Return [X, Y] of the center of cell containing provided text 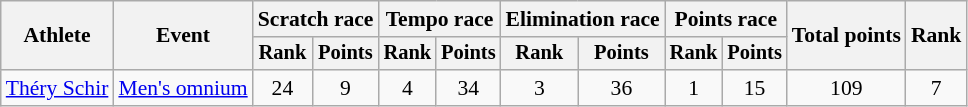
Athlete [58, 36]
Men's omnium [182, 88]
4 [408, 88]
3 [540, 88]
1 [694, 88]
36 [622, 88]
9 [345, 88]
Elimination race [583, 19]
15 [754, 88]
7 [936, 88]
Points race [726, 19]
Scratch race [316, 19]
Event [182, 36]
24 [282, 88]
Tempo race [440, 19]
34 [468, 88]
Total points [846, 36]
Théry Schir [58, 88]
109 [846, 88]
